From the cell containing the given text, extract its center point as [X, Y] coordinate. 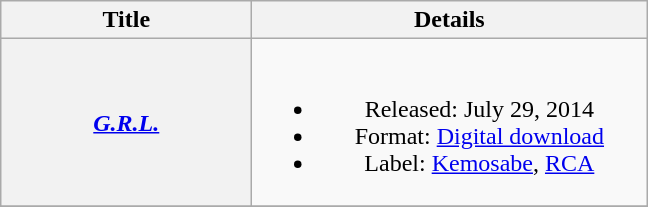
Title [126, 20]
Released: July 29, 2014Format: Digital downloadLabel: Kemosabe, RCA [450, 122]
Details [450, 20]
G.R.L. [126, 122]
